Detect which cell encompasses the target text, then output its (x, y) center coordinate. 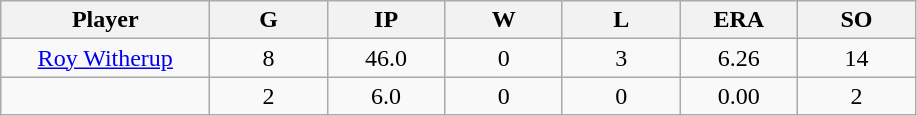
6.26 (739, 58)
Roy Witherup (106, 58)
8 (269, 58)
IP (386, 20)
6.0 (386, 96)
0.00 (739, 96)
SO (857, 20)
46.0 (386, 58)
14 (857, 58)
Player (106, 20)
W (504, 20)
G (269, 20)
3 (621, 58)
ERA (739, 20)
L (621, 20)
